Provide the (X, Y) coordinate of the cell's center where the given text is located.  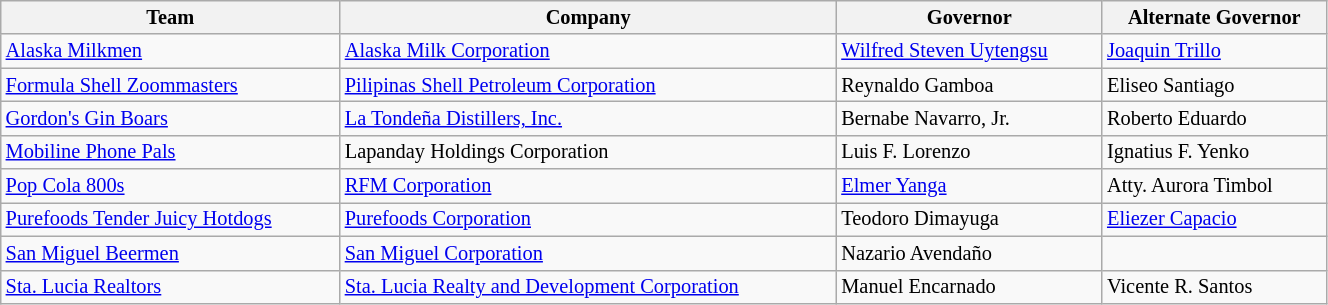
Lapanday Holdings Corporation (588, 152)
San Miguel Beermen (170, 253)
RFM Corporation (588, 186)
San Miguel Corporation (588, 253)
Purefoods Tender Juicy Hotdogs (170, 219)
Roberto Eduardo (1214, 118)
Pilipinas Shell Petroleum Corporation (588, 85)
Joaquin Trillo (1214, 51)
Bernabe Navarro, Jr. (969, 118)
Reynaldo Gamboa (969, 85)
Eliezer Capacio (1214, 219)
Manuel Encarnado (969, 287)
Company (588, 17)
Purefoods Corporation (588, 219)
Sta. Lucia Realtors (170, 287)
Sta. Lucia Realty and Development Corporation (588, 287)
Mobiline Phone Pals (170, 152)
Team (170, 17)
Luis F. Lorenzo (969, 152)
La Tondeña Distillers, Inc. (588, 118)
Pop Cola 800s (170, 186)
Vicente R. Santos (1214, 287)
Nazario Avendaño (969, 253)
Alaska Milkmen (170, 51)
Ignatius F. Yenko (1214, 152)
Elmer Yanga (969, 186)
Wilfred Steven Uytengsu (969, 51)
Eliseo Santiago (1214, 85)
Formula Shell Zoommasters (170, 85)
Alternate Governor (1214, 17)
Teodoro Dimayuga (969, 219)
Atty. Aurora Timbol (1214, 186)
Governor (969, 17)
Gordon's Gin Boars (170, 118)
Alaska Milk Corporation (588, 51)
